Return the (X, Y) coordinate for the center point of the cell that contains the specified text.  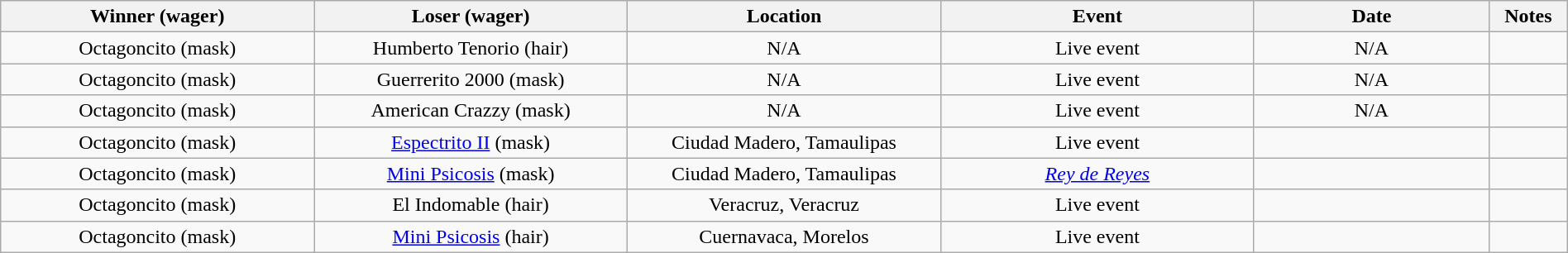
Rey de Reyes (1097, 174)
Veracruz, Veracruz (784, 205)
Espectrito II (mask) (471, 142)
American Crazzy (mask) (471, 111)
Date (1371, 17)
El Indomable (hair) (471, 205)
Location (784, 17)
Mini Psicosis (mask) (471, 174)
Humberto Tenorio (hair) (471, 48)
Mini Psicosis (hair) (471, 236)
Cuernavaca, Morelos (784, 236)
Notes (1528, 17)
Loser (wager) (471, 17)
Winner (wager) (157, 17)
Event (1097, 17)
Guerrerito 2000 (mask) (471, 79)
